Output the [x, y] coordinate of the center of the cell containing the given text.  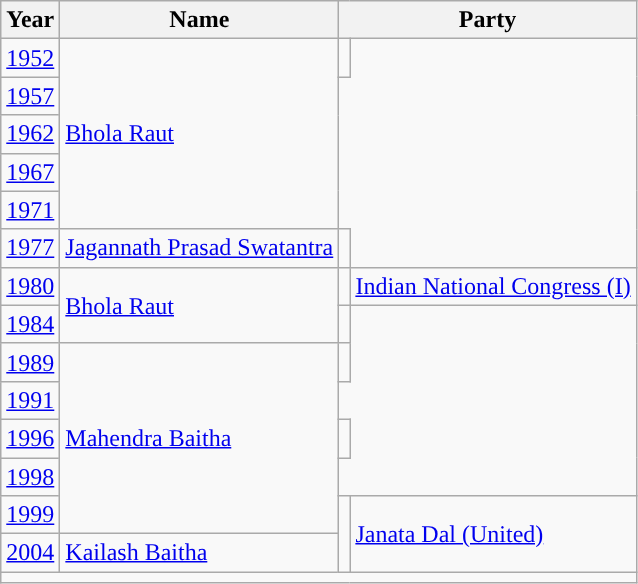
1967 [30, 172]
1980 [30, 286]
1984 [30, 324]
1999 [30, 515]
2004 [30, 553]
Jagannath Prasad Swatantra [200, 248]
Indian National Congress (I) [493, 286]
Name [200, 20]
1998 [30, 477]
1971 [30, 210]
1962 [30, 134]
Kailash Baitha [200, 553]
1989 [30, 362]
1952 [30, 58]
Mahendra Baitha [200, 438]
1991 [30, 400]
Year [30, 20]
Janata Dal (United) [493, 534]
Party [488, 20]
1977 [30, 248]
1957 [30, 96]
1996 [30, 438]
